Find where the given text appears and provide that cell's center as [X, Y] coordinate. 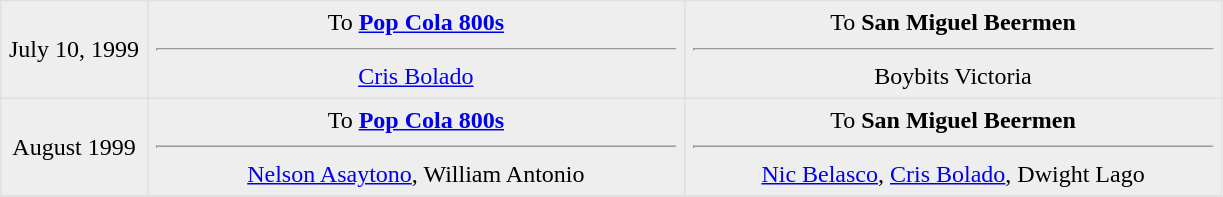
July 10, 1999 [74, 50]
To Pop Cola 800sCris Bolado [416, 50]
To Pop Cola 800sNelson Asaytono, William Antonio [416, 147]
To San Miguel BeermenBoybits Victoria [952, 50]
To San Miguel BeermenNic Belasco, Cris Bolado, Dwight Lago [952, 147]
August 1999 [74, 147]
